Identify which cell holds the provided text, then report its (x, y) central coordinate. 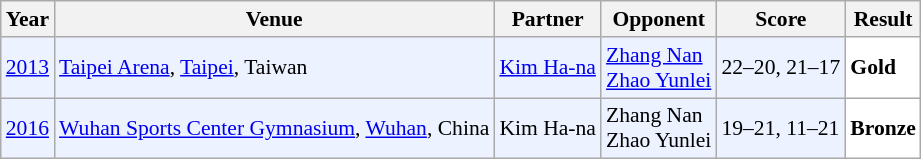
Wuhan Sports Center Gymnasium, Wuhan, China (274, 128)
Partner (548, 19)
Result (883, 19)
Gold (883, 68)
Opponent (658, 19)
Venue (274, 19)
Year (28, 19)
2013 (28, 68)
Taipei Arena, Taipei, Taiwan (274, 68)
22–20, 21–17 (780, 68)
Score (780, 19)
2016 (28, 128)
Bronze (883, 128)
19–21, 11–21 (780, 128)
